Capture the cell that displays the provided text and extract its (x, y) central coordinate. 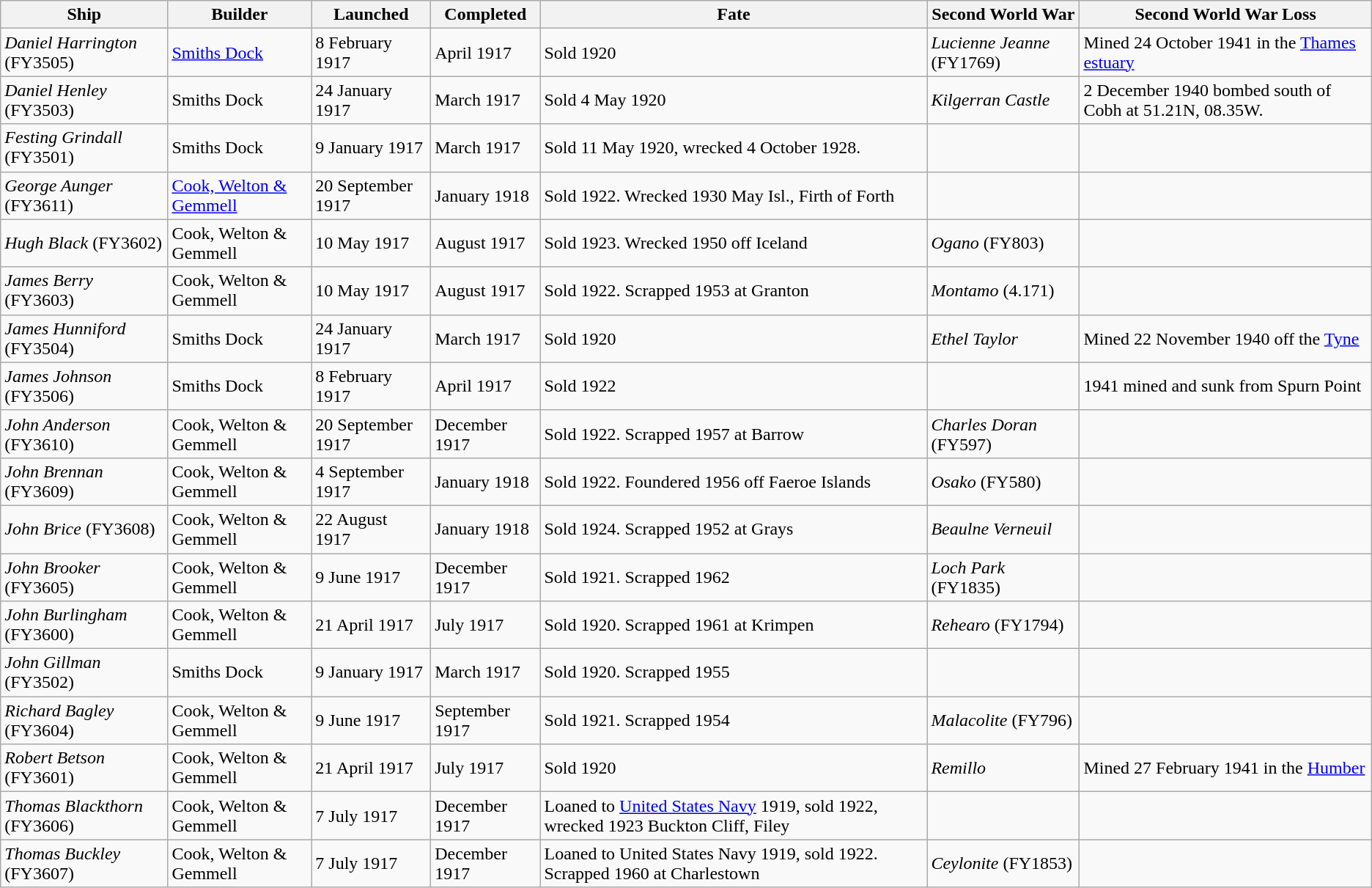
Daniel Henley (FY3503) (84, 100)
Sold 1923. Wrecked 1950 off Iceland (734, 243)
Osako (FY580) (1003, 481)
Sold 1921. Scrapped 1962 (734, 576)
Loaned to United States Navy 1919, sold 1922, wrecked 1923 Buckton Cliff, Filey (734, 815)
Sold 1921. Scrapped 1954 (734, 720)
Hugh Black (FY3602) (84, 243)
1941 mined and sunk from Spurn Point (1225, 386)
Sold 1924. Scrapped 1952 at Grays (734, 529)
September 1917 (485, 720)
Sold 1920. Scrapped 1955 (734, 673)
Richard Bagley (FY3604) (84, 720)
4 September 1917 (371, 481)
Mined 27 February 1941 in the Humber (1225, 768)
Festing Grindall (FY3501) (84, 148)
Rehearo (FY1794) (1003, 625)
Second World War (1003, 15)
Malacolite (FY796) (1003, 720)
Builder (240, 15)
Completed (485, 15)
James Hunniford (FY3504) (84, 339)
Fate (734, 15)
Second World War Loss (1225, 15)
Kilgerran Castle (1003, 100)
Sold 1920. Scrapped 1961 at Krimpen (734, 625)
Ethel Taylor (1003, 339)
Loaned to United States Navy 1919, sold 1922. Scrapped 1960 at Charlestown (734, 864)
Sold 1922. Scrapped 1953 at Granton (734, 290)
Sold 11 May 1920, wrecked 4 October 1928. (734, 148)
Ogano (FY803) (1003, 243)
Lucienne Jeanne (FY1769) (1003, 53)
2 December 1940 bombed south of Cobh at 51.21N, 08.35W. (1225, 100)
James Berry (FY3603) (84, 290)
Loch Park (FY1835) (1003, 576)
Beaulne Verneuil (1003, 529)
Robert Betson (FY3601) (84, 768)
Sold 4 May 1920 (734, 100)
Mined 22 November 1940 off the Tyne (1225, 339)
George Aunger (FY3611) (84, 195)
Sold 1922. Foundered 1956 off Faeroe Islands (734, 481)
Charles Doran (FY597) (1003, 434)
Ceylonite (FY1853) (1003, 864)
Daniel Harrington (FY3505) (84, 53)
Sold 1922. Scrapped 1957 at Barrow (734, 434)
John Brooker (FY3605) (84, 576)
Sold 1922. Wrecked 1930 May Isl., Firth of Forth (734, 195)
Sold 1922 (734, 386)
Ship (84, 15)
John Burlingham (FY3600) (84, 625)
Thomas Buckley (FY3607) (84, 864)
22 August 1917 (371, 529)
John Gillman (FY3502) (84, 673)
Thomas Blackthorn (FY3606) (84, 815)
Remillo (1003, 768)
James Johnson (FY3506) (84, 386)
Launched (371, 15)
Montamo (4.171) (1003, 290)
Mined 24 October 1941 in the Thames estuary (1225, 53)
John Brennan (FY3609) (84, 481)
John Brice (FY3608) (84, 529)
John Anderson (FY3610) (84, 434)
